Detect which cell encompasses the target text, then output its (X, Y) center coordinate. 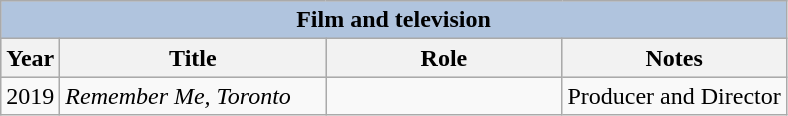
Film and television (394, 20)
Producer and Director (674, 96)
Year (30, 58)
2019 (30, 96)
Remember Me, Toronto (193, 96)
Notes (674, 58)
Title (193, 58)
Role (444, 58)
